Extract the (X, Y) coordinate from the center of the cell holding the provided text.  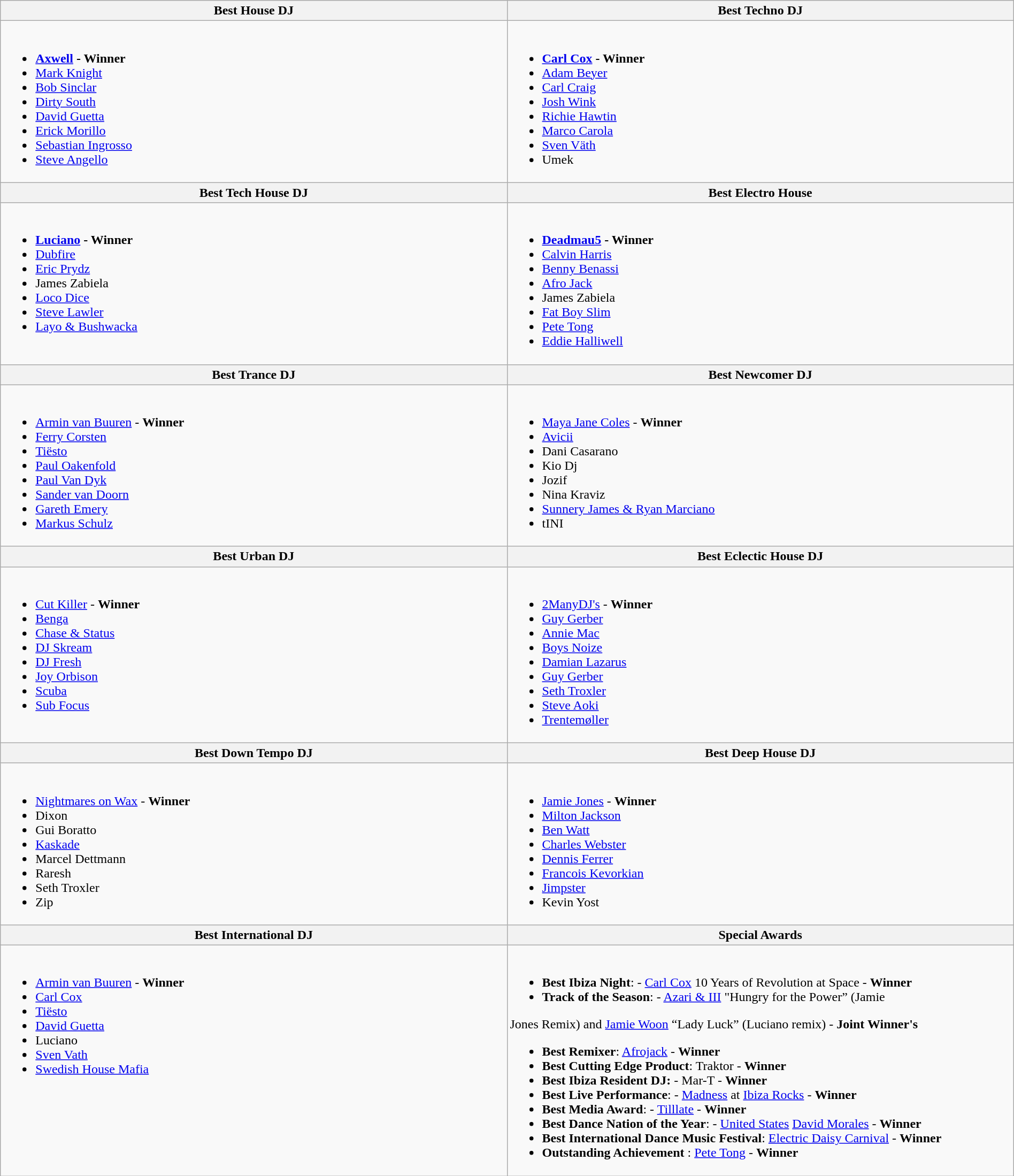
Best Urban DJ (253, 556)
Best Trance DJ (253, 375)
Jamie Jones - WinnerMilton JacksonBen WattCharles WebsterDennis FerrerFrancois KevorkianJimpsterKevin Yost (760, 844)
Best Deep House DJ (760, 753)
Armin van Buuren - WinnerCarl CoxTiëstoDavid GuettaLucianoSven VathSwedish House Mafia (253, 1060)
Carl Cox - WinnerAdam BeyerCarl CraigJosh WinkRichie HawtinMarco CarolaSven VäthUmek (760, 102)
Axwell - WinnerMark KnightBob SinclarDirty SouthDavid GuettaErick MorilloSebastian IngrossoSteve Angello (253, 102)
Cut Killer - WinnerBengaChase & StatusDJ SkreamDJ FreshJoy OrbisonScubaSub Focus (253, 655)
Deadmau5 - WinnerCalvin HarrisBenny BenassiAfro JackJames ZabielaFat Boy SlimPete TongEddie Halliwell (760, 284)
2ManyDJ's - WinnerGuy GerberAnnie MacBoys NoizeDamian LazarusGuy GerberSeth TroxlerSteve AokiTrentemøller (760, 655)
Best House DJ (253, 11)
Best Techno DJ (760, 11)
Armin van Buuren - WinnerFerry CorstenTiëstoPaul OakenfoldPaul Van DykSander van DoornGareth EmeryMarkus Schulz (253, 465)
Special Awards (760, 935)
Luciano - WinnerDubfireEric PrydzJames ZabielaLoco DiceSteve LawlerLayo & Bushwacka (253, 284)
Best International DJ (253, 935)
Maya Jane Coles - WinnerAviciiDani CasaranoKio DjJozifNina KravizSunnery James & Ryan MarcianotINI (760, 465)
Best Tech House DJ (253, 193)
Best Down Tempo DJ (253, 753)
Nightmares on Wax - WinnerDixonGui BorattoKaskadeMarcel DettmannRareshSeth TroxlerZip (253, 844)
Best Eclectic House DJ (760, 556)
Best Electro House (760, 193)
Best Newcomer DJ (760, 375)
